Return (X, Y) of the center of cell containing provided text 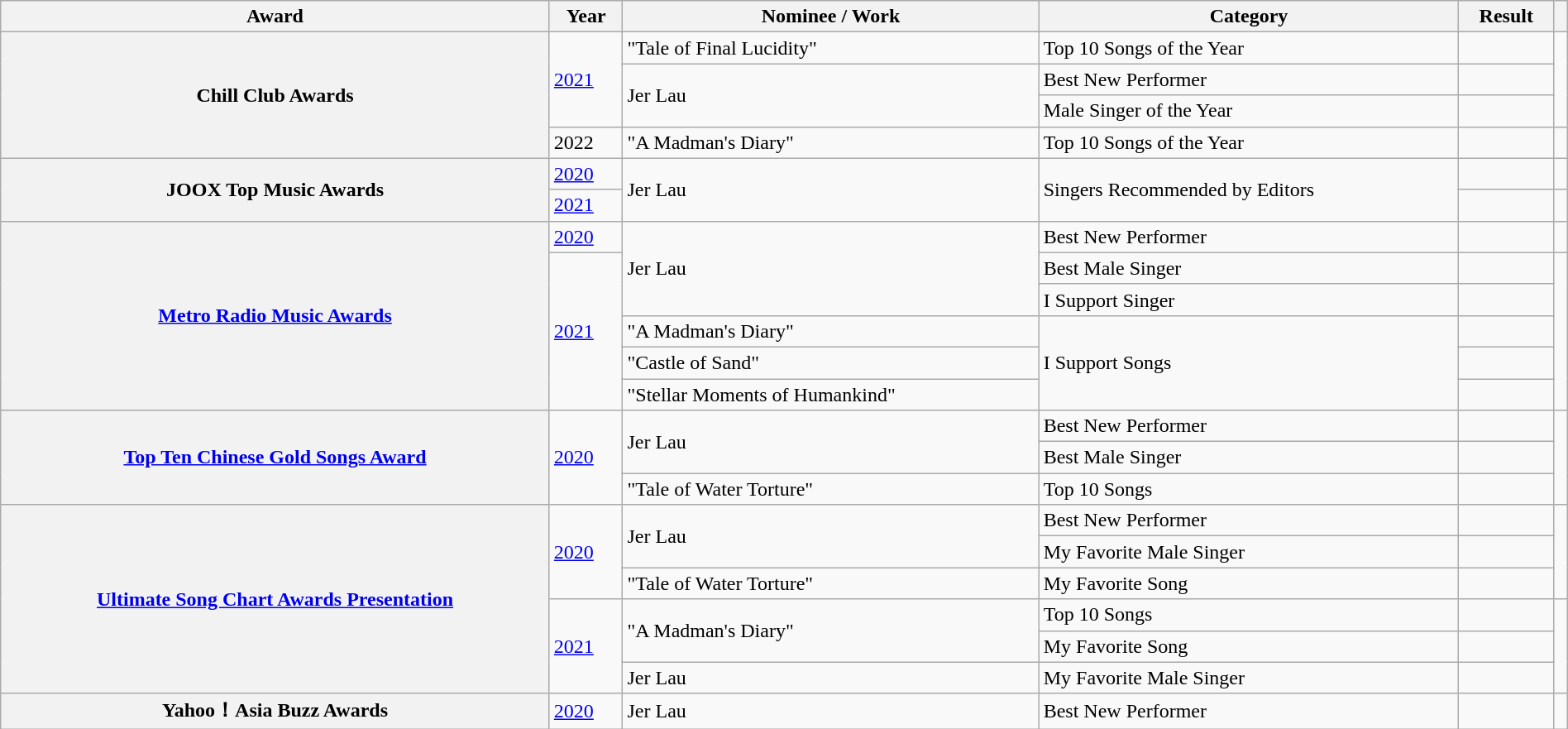
Singers Recommended by Editors (1249, 189)
I Support Songs (1249, 362)
"Stellar Moments of Humankind" (830, 395)
Category (1249, 17)
Nominee / Work (830, 17)
Year (586, 17)
Male Singer of the Year (1249, 111)
"Tale of Final Lucidity" (830, 48)
Result (1507, 17)
Chill Club Awards (275, 95)
I Support Singer (1249, 300)
Award (275, 17)
Metro Radio Music Awards (275, 315)
2022 (586, 142)
Yahoo！Asia Buzz Awards (275, 712)
"Castle of Sand" (830, 362)
Ultimate Song Chart Awards Presentation (275, 599)
JOOX Top Music Awards (275, 189)
Top Ten Chinese Gold Songs Award (275, 458)
